Locate the cell with the specified text and output its [x, y] center coordinate. 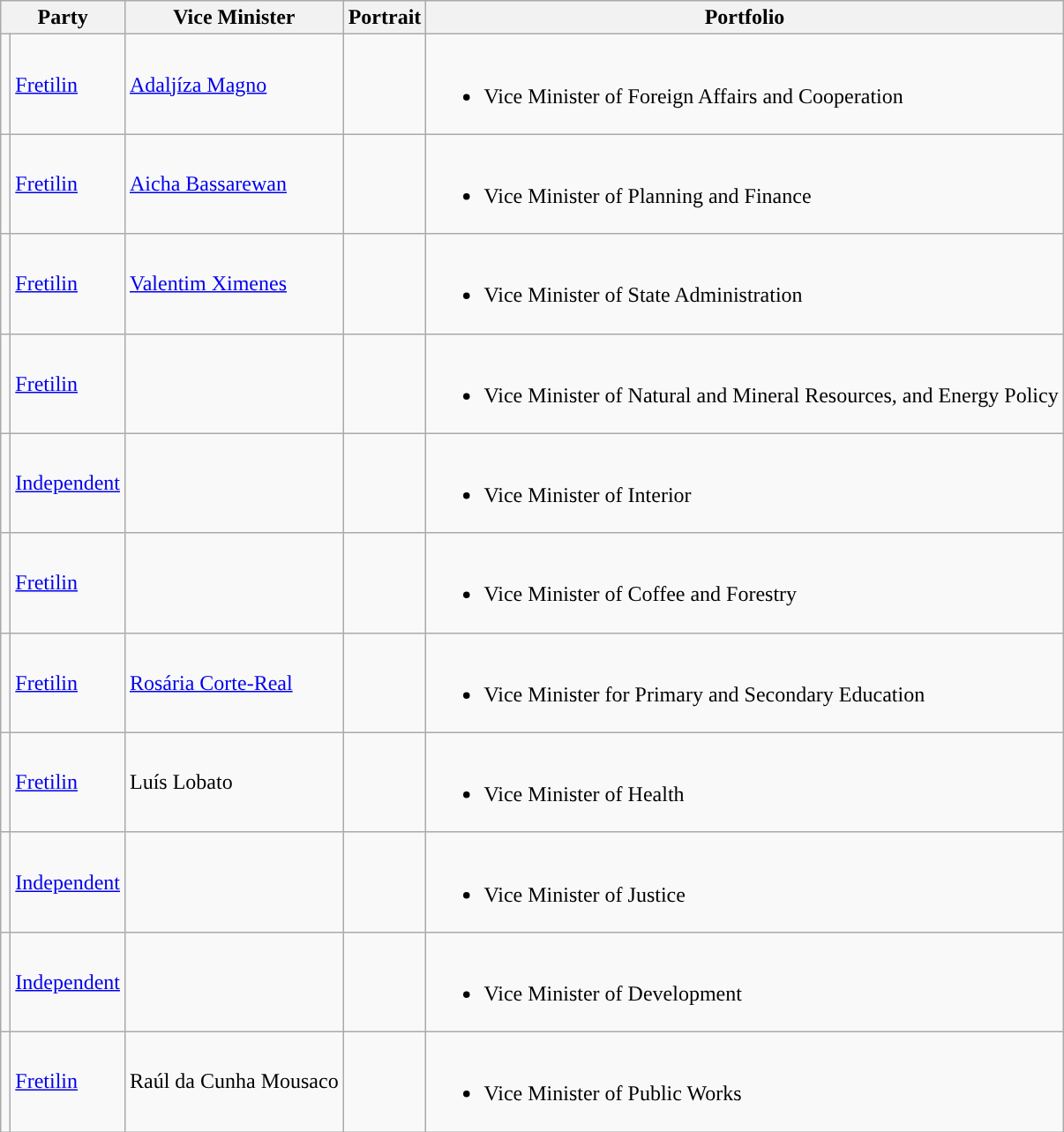
Vice Minister of Natural and Mineral Resources, and Energy Policy [745, 383]
Vice Minister of Health [745, 782]
Valentim Ximenes [234, 284]
Portrait [385, 18]
Vice Minister of Coffee and Forestry [745, 582]
Vice Minister of Development [745, 981]
Vice Minister of State Administration [745, 284]
Vice Minister of Justice [745, 882]
Luís Lobato [234, 782]
Portfolio [745, 18]
Vice Minister of Foreign Affairs and Cooperation [745, 85]
Adaljíza Magno [234, 85]
Party [64, 18]
Vice Minister of Interior [745, 484]
Aicha Bassarewan [234, 184]
Vice Minister of Public Works [745, 1082]
Rosária Corte-Real [234, 683]
Raúl da Cunha Mousaco [234, 1082]
Vice Minister for Primary and Secondary Education [745, 683]
Vice Minister of Planning and Finance [745, 184]
Vice Minister [234, 18]
